Return [x, y] of the center of cell containing provided text 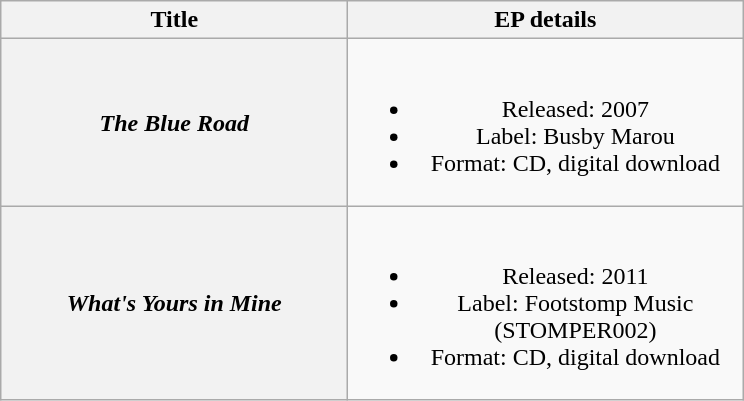
The Blue Road [174, 122]
Title [174, 20]
EP details [546, 20]
Released: 2011Label: Footstomp Music (STOMPER002)Format: CD, digital download [546, 303]
Released: 2007Label: Busby MarouFormat: CD, digital download [546, 122]
What's Yours in Mine [174, 303]
